Search for the cell housing the specified text and yield its [x, y] center coordinate. 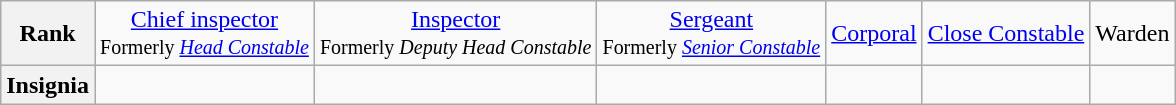
InspectorFormerly Deputy Head Constable [456, 34]
Chief inspectorFormerly Head Constable [205, 34]
SergeantFormerly Senior Constable [712, 34]
Rank [48, 34]
Insignia [48, 85]
Warden [1132, 34]
Corporal [874, 34]
Close Constable [1006, 34]
